Pinpoint the cell where the given text exists, returning its (x, y) midpoint coordinate. 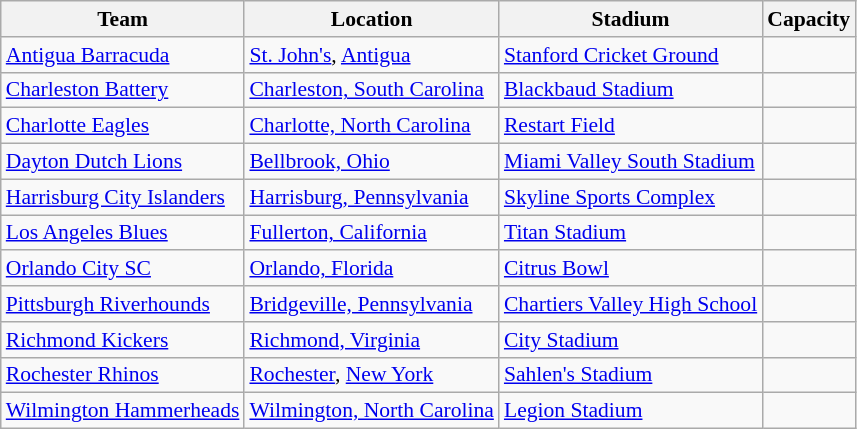
Rochester, New York (371, 375)
Location (371, 19)
Harrisburg, Pennsylvania (371, 197)
Chartiers Valley High School (630, 304)
Blackbaud Stadium (630, 90)
Restart Field (630, 126)
Rochester Rhinos (123, 375)
Stadium (630, 19)
Orlando, Florida (371, 269)
City Stadium (630, 340)
Citrus Bowl (630, 269)
Fullerton, California (371, 233)
Charlotte, North Carolina (371, 126)
Miami Valley South Stadium (630, 162)
Capacity (808, 19)
Team (123, 19)
Titan Stadium (630, 233)
Charlotte Eagles (123, 126)
Orlando City SC (123, 269)
Richmond Kickers (123, 340)
Antigua Barracuda (123, 55)
St. John's, Antigua (371, 55)
Sahlen's Stadium (630, 375)
Dayton Dutch Lions (123, 162)
Legion Stadium (630, 411)
Wilmington, North Carolina (371, 411)
Stanford Cricket Ground (630, 55)
Bridgeville, Pennsylvania (371, 304)
Bellbrook, Ohio (371, 162)
Wilmington Hammerheads (123, 411)
Skyline Sports Complex (630, 197)
Pittsburgh Riverhounds (123, 304)
Charleston Battery (123, 90)
Harrisburg City Islanders (123, 197)
Charleston, South Carolina (371, 90)
Richmond, Virginia (371, 340)
Los Angeles Blues (123, 233)
